Capture the cell that displays the provided text and extract its [X, Y] central coordinate. 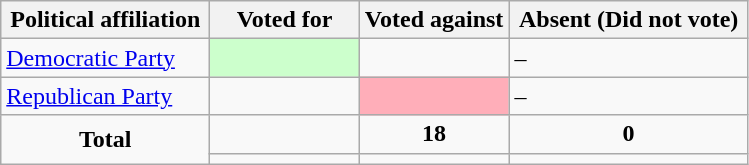
0 [629, 134]
Democratic Party [106, 58]
Total [106, 140]
Republican Party [106, 96]
Voted for [285, 20]
Voted against [434, 20]
Political affiliation [106, 20]
18 [434, 134]
Absent (Did not vote) [629, 20]
